For the text-containing cell, return its midpoint in (x, y) coordinate format. 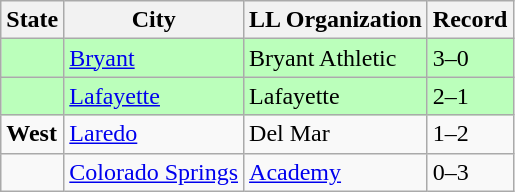
1–2 (470, 134)
City (154, 20)
Record (470, 20)
Academy (336, 172)
0–3 (470, 172)
State (32, 20)
Del Mar (336, 134)
2–1 (470, 96)
Bryant (154, 58)
LL Organization (336, 20)
Colorado Springs (154, 172)
Bryant Athletic (336, 58)
West (32, 134)
Laredo (154, 134)
3–0 (470, 58)
